Search for the cell housing the specified text and yield its (x, y) center coordinate. 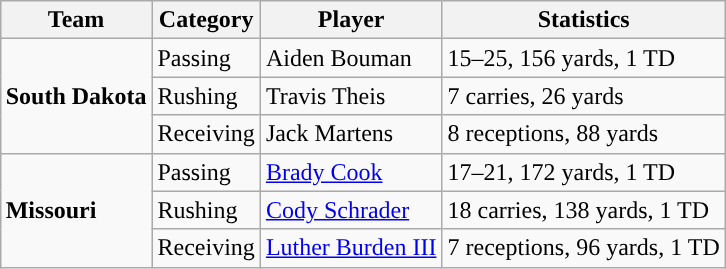
7 carries, 26 yards (584, 96)
Aiden Bouman (351, 58)
Category (206, 20)
7 receptions, 96 yards, 1 TD (584, 248)
Cody Schrader (351, 210)
Player (351, 20)
Statistics (584, 20)
Jack Martens (351, 134)
Team (76, 20)
South Dakota (76, 96)
18 carries, 138 yards, 1 TD (584, 210)
Travis Theis (351, 96)
17–21, 172 yards, 1 TD (584, 172)
8 receptions, 88 yards (584, 134)
15–25, 156 yards, 1 TD (584, 58)
Brady Cook (351, 172)
Missouri (76, 210)
Luther Burden III (351, 248)
